Extract the (x, y) coordinate from the center of the cell holding the provided text.  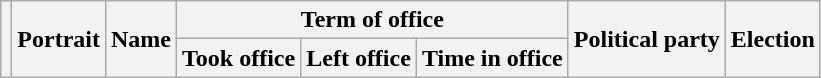
Portrait (59, 39)
Political party (646, 39)
Name (140, 39)
Time in office (492, 58)
Took office (239, 58)
Left office (359, 58)
Term of office (373, 20)
Election (772, 39)
